Scan for the cell matching the given text and deliver its (x, y) coordinate at center. 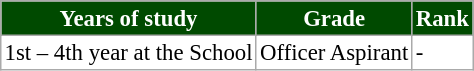
- (442, 52)
Grade (334, 18)
Rank (442, 18)
Officer Aspirant (334, 52)
1st – 4th year at the School (129, 52)
Years of study (129, 18)
